Locate the cell with the specified text and output its [x, y] center coordinate. 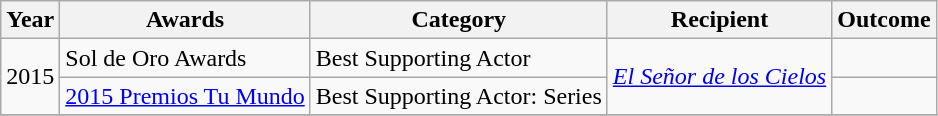
Recipient [719, 20]
2015 Premios Tu Mundo [185, 96]
Sol de Oro Awards [185, 58]
Best Supporting Actor: Series [458, 96]
Awards [185, 20]
2015 [30, 77]
Outcome [884, 20]
Category [458, 20]
Best Supporting Actor [458, 58]
El Señor de los Cielos [719, 77]
Year [30, 20]
